Identify which cell holds the provided text, then report its [x, y] central coordinate. 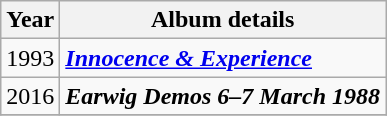
Year [30, 20]
2016 [30, 96]
Innocence & Experience [223, 58]
Album details [223, 20]
1993 [30, 58]
Earwig Demos 6–7 March 1988 [223, 96]
